Determine the [X, Y] coordinate at the center of the cell enclosing the given text.  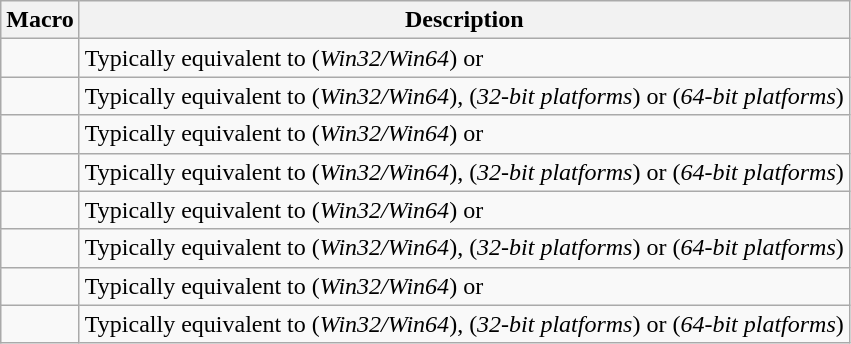
Description [464, 20]
Macro [40, 20]
